Detect which cell encompasses the target text, then output its [x, y] center coordinate. 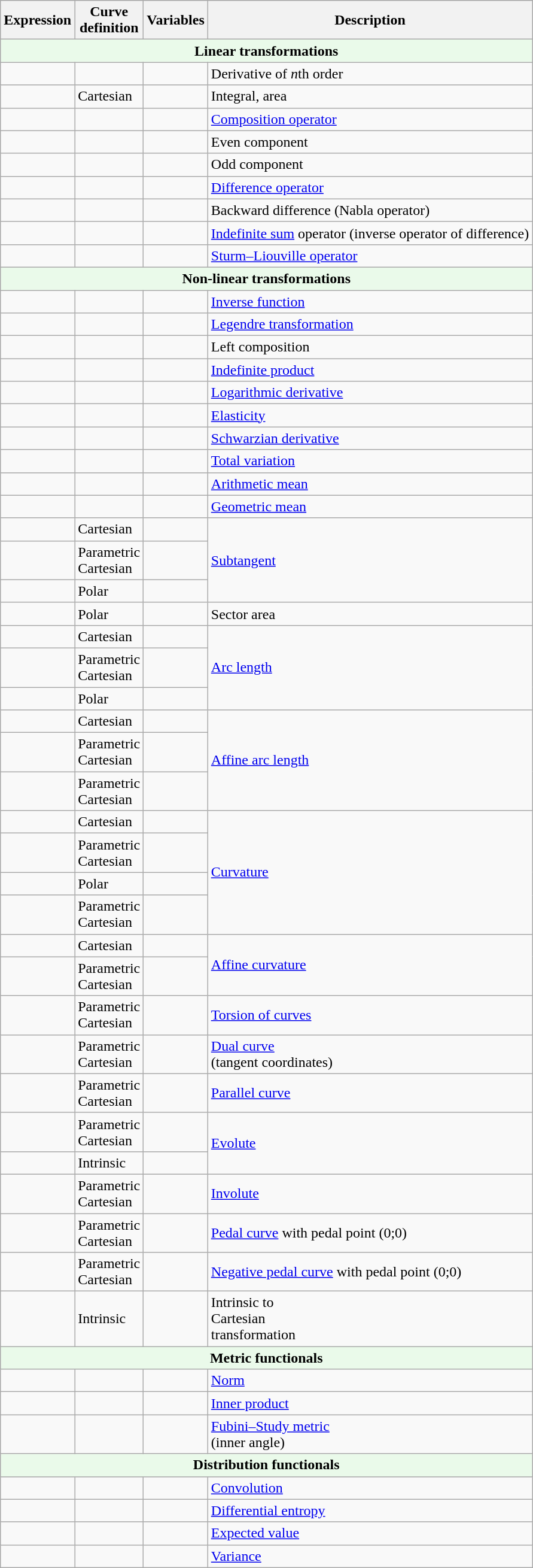
Elasticity [370, 415]
Subtangent [370, 560]
Intrinsic toCartesiantransformation [370, 1319]
Schwarzian derivative [370, 438]
Fubini–Study metric(inner angle) [370, 1434]
Distribution functionals [267, 1465]
Non-linear transformations [267, 278]
Left composition [370, 347]
Backward difference (Nabla operator) [370, 210]
Involute [370, 1194]
Curvedefinition [109, 20]
Evolute [370, 1144]
Sector area [370, 614]
Indefinite sum operator (inverse operator of difference) [370, 233]
Expression [38, 20]
Affine arc length [370, 760]
Torsion of curves [370, 1015]
Dual curve(tangent coordinates) [370, 1054]
Integral, area [370, 96]
Variables [176, 20]
Norm [370, 1381]
Negative pedal curve with pedal point (0;0) [370, 1272]
Legendre transformation [370, 324]
Sturm–Liouville operator [370, 256]
Differential entropy [370, 1511]
Inverse function [370, 301]
Curvature [370, 872]
Composition operator [370, 119]
Derivative of nth order [370, 74]
Description [370, 20]
Expected value [370, 1533]
Difference operator [370, 187]
Parallel curve [370, 1093]
Inner product [370, 1403]
Metric functionals [267, 1358]
Arithmetic mean [370, 484]
Variance [370, 1556]
Geometric mean [370, 507]
Convolution [370, 1488]
Logarithmic derivative [370, 393]
Arc length [370, 667]
Even component [370, 142]
Indefinite product [370, 370]
Pedal curve with pedal point (0;0) [370, 1232]
Linear transformations [267, 51]
Affine curvature [370, 965]
Odd component [370, 165]
Total variation [370, 461]
